Scan for the cell matching the given text and deliver its [x, y] coordinate at center. 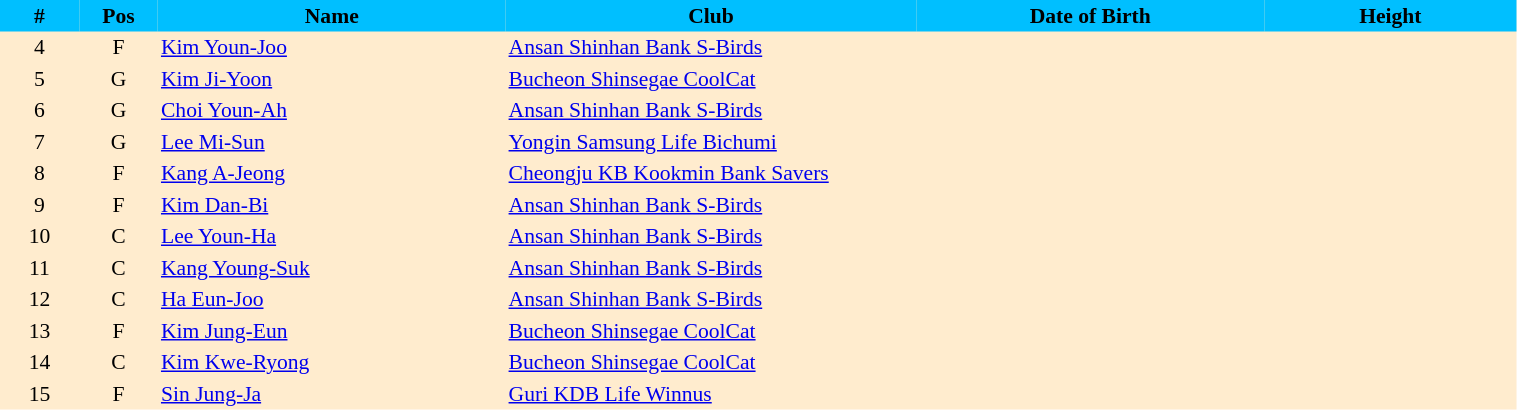
Ha Eun-Joo [332, 300]
4 [40, 48]
12 [40, 300]
Kim Jung-Eun [332, 331]
5 [40, 79]
Kim Ji-Yoon [332, 79]
Pos [118, 16]
6 [40, 110]
Sin Jung-Ja [332, 394]
8 [40, 174]
Kim Youn-Joo [332, 48]
Height [1390, 16]
Club [712, 16]
7 [40, 142]
Kim Dan-Bi [332, 205]
Date of Birth [1090, 16]
9 [40, 205]
Lee Youn-Ha [332, 236]
Kang Young-Suk [332, 268]
10 [40, 236]
14 [40, 362]
Cheongju KB Kookmin Bank Savers [712, 174]
13 [40, 331]
11 [40, 268]
# [40, 16]
Yongin Samsung Life Bichumi [712, 142]
Name [332, 16]
Guri KDB Life Winnus [712, 394]
Lee Mi-Sun [332, 142]
Choi Youn-Ah [332, 110]
Kang A-Jeong [332, 174]
15 [40, 394]
Kim Kwe-Ryong [332, 362]
